For the text-containing cell, return its midpoint in (X, Y) coordinate format. 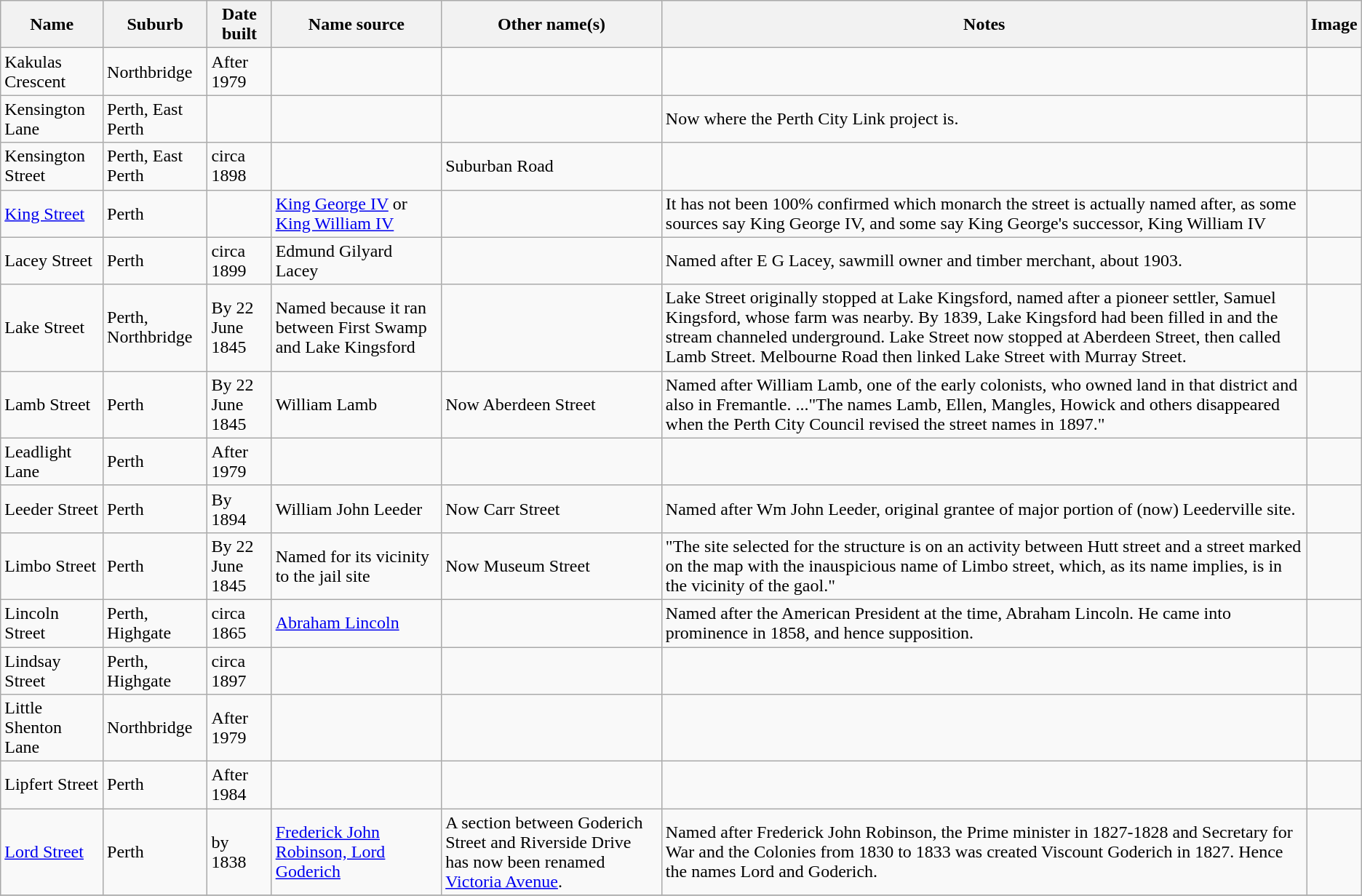
Kakulas Crescent (52, 71)
Leadlight Lane (52, 461)
Now Museum Street (551, 566)
Abraham Lincoln (357, 623)
Now where the Perth City Link project is. (984, 119)
Kensington Lane (52, 119)
King Street (52, 214)
Now Carr Street (551, 509)
Notes (984, 25)
circa 1897 (239, 671)
William Lamb (357, 404)
Limbo Street (52, 566)
Name source (357, 25)
King George IV or King William IV (357, 214)
Little Shenton Lane (52, 728)
Named because it ran between First Swamp and Lake Kingsford (357, 327)
Lindsay Street (52, 671)
Named after Wm John Leeder, original grantee of major portion of (now) Leederville site. (984, 509)
William John Leeder (357, 509)
After 1984 (239, 785)
Suburban Road (551, 166)
Frederick John Robinson, Lord Goderich (357, 852)
circa 1899 (239, 260)
Lamb Street (52, 404)
Edmund Gilyard Lacey (357, 260)
Suburb (156, 25)
Date built (239, 25)
Named after the American President at the time, Abraham Lincoln. He came into prominence in 1858, and hence supposition. (984, 623)
A section between Goderich Street and Riverside Drive has now been renamed Victoria Avenue. (551, 852)
Image (1334, 25)
Lord Street (52, 852)
By 1894 (239, 509)
by 1838 (239, 852)
Now Aberdeen Street (551, 404)
Leeder Street (52, 509)
Named after E G Lacey, sawmill owner and timber merchant, about 1903. (984, 260)
Name (52, 25)
Lacey Street (52, 260)
Lincoln Street (52, 623)
Kensington Street (52, 166)
Other name(s) (551, 25)
Perth, Northbridge (156, 327)
circa 1865 (239, 623)
Lake Street (52, 327)
circa 1898 (239, 166)
Named for its vicinity to the jail site (357, 566)
Lipfert Street (52, 785)
